For the text-containing cell, return its midpoint in [X, Y] coordinate format. 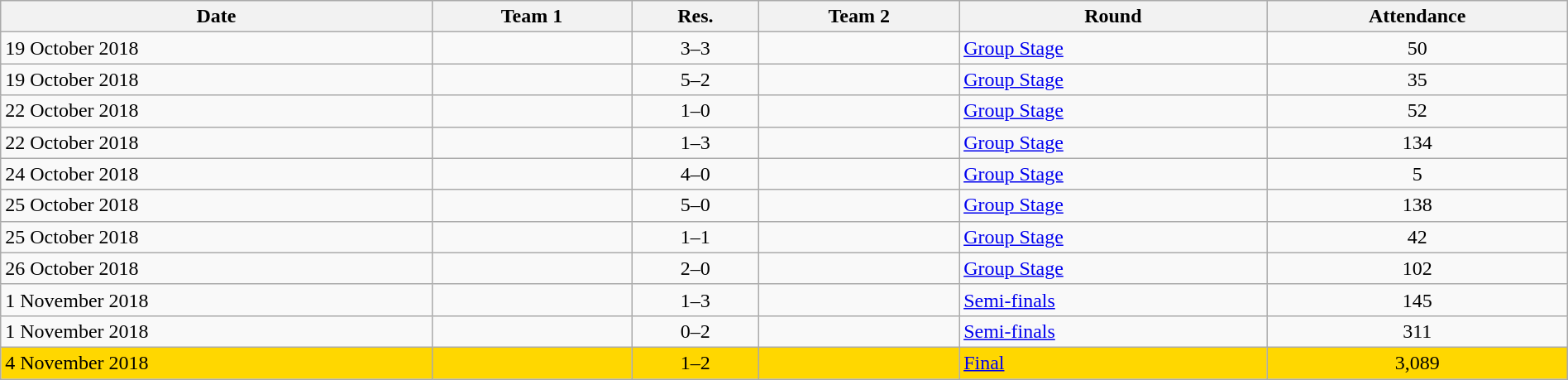
Attendance [1417, 17]
4 November 2018 [217, 363]
0–2 [696, 331]
Res. [696, 17]
1–2 [696, 363]
35 [1417, 79]
3–3 [696, 48]
Round [1113, 17]
24 October 2018 [217, 174]
26 October 2018 [217, 268]
Date [217, 17]
Team 2 [859, 17]
145 [1417, 300]
50 [1417, 48]
5 [1417, 174]
311 [1417, 331]
1–0 [696, 111]
134 [1417, 142]
42 [1417, 237]
4–0 [696, 174]
3,089 [1417, 363]
2–0 [696, 268]
138 [1417, 205]
Final [1113, 363]
5–0 [696, 205]
1–1 [696, 237]
52 [1417, 111]
102 [1417, 268]
5–2 [696, 79]
Team 1 [532, 17]
